Pinpoint the cell where the given text exists, returning its [x, y] midpoint coordinate. 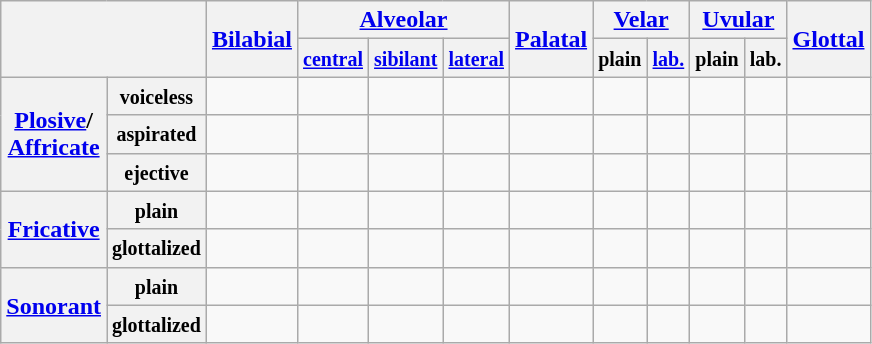
Glottal [828, 39]
Palatal [552, 39]
lateral [476, 58]
Sonorant [54, 305]
Velar [642, 20]
Fricative [54, 229]
aspirated [156, 134]
ejective [156, 172]
Plosive/Affricate [54, 134]
Alveolar [404, 20]
voiceless [156, 96]
Bilabial [252, 39]
central [334, 58]
sibilant [406, 58]
Uvular [738, 20]
